From the cell containing the given text, extract its center point as (X, Y) coordinate. 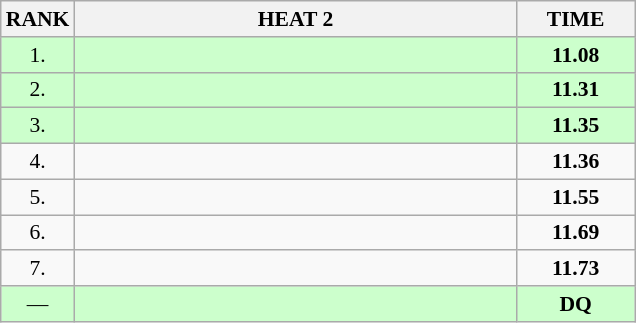
11.55 (576, 197)
11.69 (576, 233)
4. (38, 162)
11.31 (576, 90)
1. (38, 55)
HEAT 2 (295, 19)
11.73 (576, 269)
11.35 (576, 126)
— (38, 304)
RANK (38, 19)
2. (38, 90)
DQ (576, 304)
6. (38, 233)
5. (38, 197)
3. (38, 126)
11.36 (576, 162)
11.08 (576, 55)
TIME (576, 19)
7. (38, 269)
